Return [X, Y] of the center of cell containing provided text 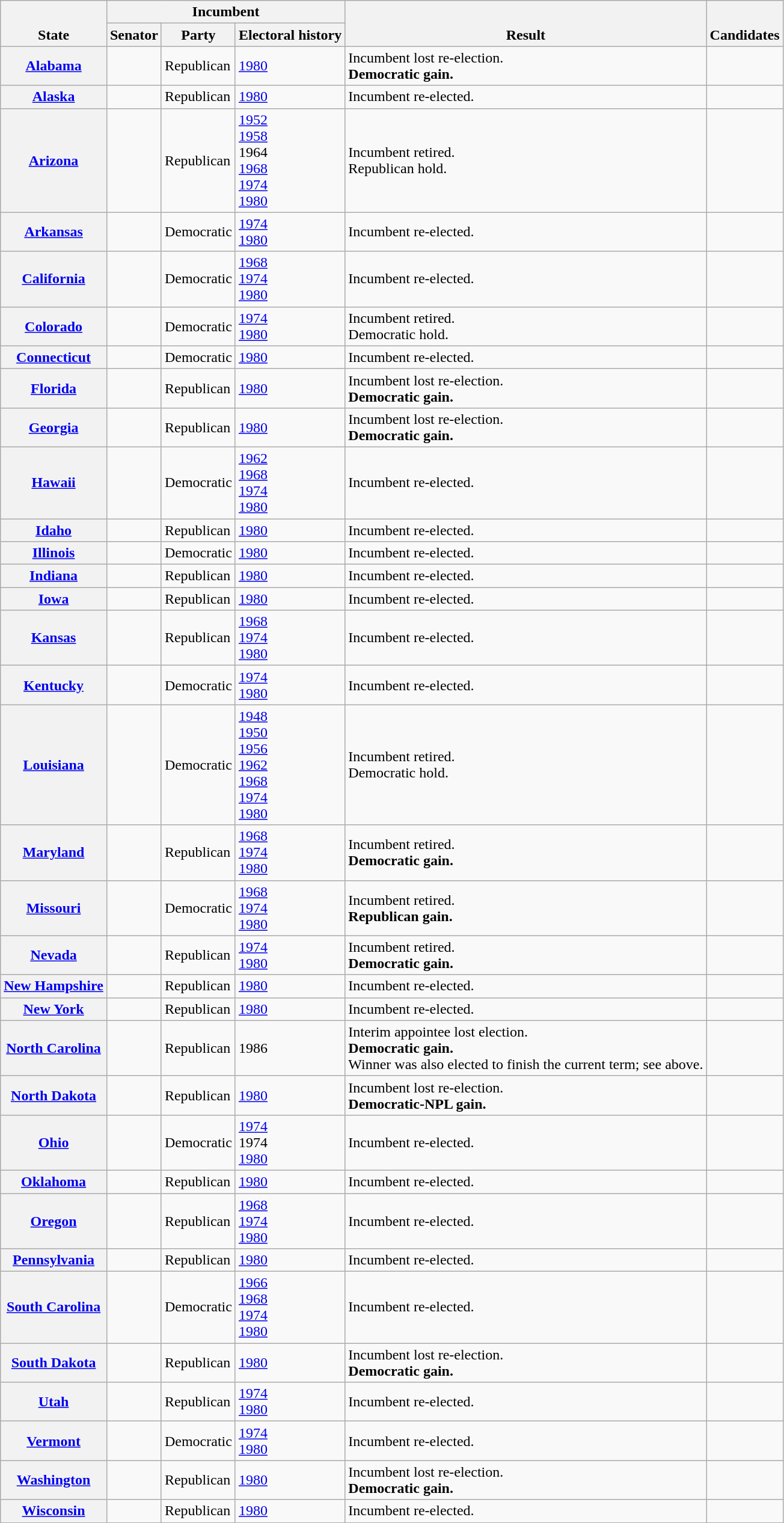
Alabama [54, 66]
Kansas [54, 638]
Result [525, 23]
Maryland [54, 853]
Louisiana [54, 765]
Arizona [54, 160]
Iowa [54, 599]
Incumbent retired.Republican gain. [525, 908]
Kentucky [54, 685]
Pennsylvania [54, 1260]
North Carolina [54, 1048]
Utah [54, 1402]
Hawaii [54, 482]
South Dakota [54, 1362]
Party [198, 35]
1962196819741980 [290, 482]
Idaho [54, 530]
Washington [54, 1480]
Connecticut [54, 357]
Interim appointee lost election.Democratic gain.Winner was also elected to finish the current term; see above. [525, 1048]
Alaska [54, 97]
19741974 1980 [290, 1142]
Indiana [54, 576]
1966 196819741980 [290, 1307]
Arkansas [54, 232]
State [54, 23]
Colorado [54, 326]
New Hampshire [54, 986]
Ohio [54, 1142]
North Dakota [54, 1096]
South Carolina [54, 1307]
Florida [54, 388]
Incumbent retired.Republican hold. [525, 160]
Oregon [54, 1221]
Vermont [54, 1441]
195219581964 196819741980 [290, 160]
Candidates [744, 23]
New York [54, 1009]
California [54, 279]
1948 195019561962196819741980 [290, 765]
Incumbent lost re-election.Democratic-NPL gain. [525, 1096]
Electoral history [290, 35]
Oklahoma [54, 1181]
Georgia [54, 427]
Senator [133, 35]
Wisconsin [54, 1511]
Illinois [54, 553]
Nevada [54, 955]
Incumbent [225, 12]
1986 [290, 1048]
Missouri [54, 908]
